Output the (x, y) coordinate of the center of the cell containing the given text.  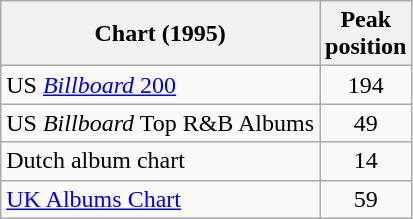
194 (366, 85)
Dutch album chart (160, 161)
UK Albums Chart (160, 199)
14 (366, 161)
Peakposition (366, 34)
Chart (1995) (160, 34)
US Billboard 200 (160, 85)
59 (366, 199)
US Billboard Top R&B Albums (160, 123)
49 (366, 123)
